Capture the cell that displays the provided text and extract its (X, Y) central coordinate. 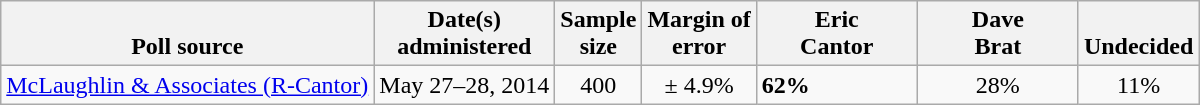
Margin oferror (699, 34)
400 (598, 85)
EricCantor (836, 34)
McLaughlin & Associates (R-Cantor) (188, 85)
DaveBrat (998, 34)
± 4.9% (699, 85)
62% (836, 85)
Samplesize (598, 34)
May 27–28, 2014 (464, 85)
Undecided (1138, 34)
11% (1138, 85)
Date(s)administered (464, 34)
Poll source (188, 34)
28% (998, 85)
